Return the [X, Y] coordinate for the center point of the cell that contains the specified text.  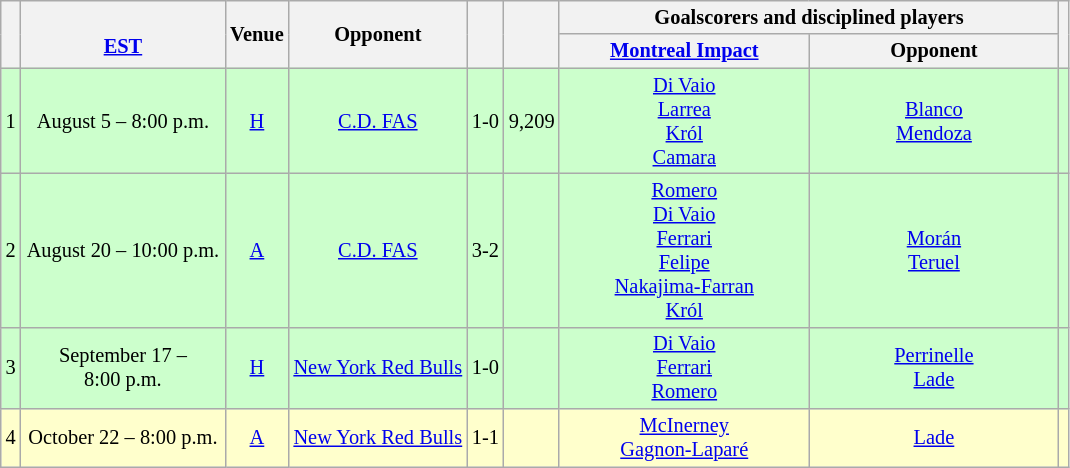
EST [124, 34]
9,209 [532, 121]
2 [11, 250]
August 5 – 8:00 p.m. [124, 121]
Blanco Mendoza [934, 121]
McInerney Gagnon-Laparé [684, 438]
October 22 – 8:00 p.m. [124, 438]
August 20 – 10:00 p.m. [124, 250]
1-1 [486, 438]
4 [11, 438]
Romero Di Vaio Ferrari Felipe Nakajima-Farran Król [684, 250]
Venue [256, 34]
Morán Teruel [934, 250]
3 [11, 368]
3-2 [486, 250]
Perrinelle Lade [934, 368]
Lade [934, 438]
Goalscorers and disciplined players [808, 17]
Di Vaio Larrea Król Camara [684, 121]
1 [11, 121]
September 17 – 8:00 p.m. [124, 368]
Di Vaio Ferrari Romero [684, 368]
Montreal Impact [684, 51]
